Provide the (x, y) coordinate of the cell's center where the given text is located.  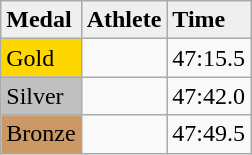
Bronze (41, 134)
Medal (41, 20)
47:49.5 (209, 134)
Time (209, 20)
47:42.0 (209, 96)
Gold (41, 58)
Athlete (124, 20)
47:15.5 (209, 58)
Silver (41, 96)
